Scan for the cell matching the given text and deliver its [x, y] coordinate at center. 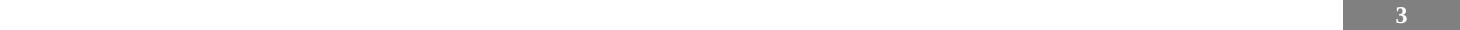
19 [899, 15]
3 [1402, 15]
